From the cell containing the given text, extract its center point as [X, Y] coordinate. 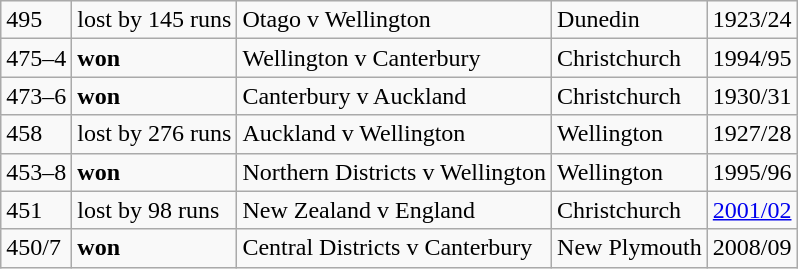
Wellington v Canterbury [394, 58]
lost by 98 runs [154, 210]
Canterbury v Auckland [394, 96]
458 [36, 134]
473–6 [36, 96]
2008/09 [752, 248]
New Plymouth [630, 248]
453–8 [36, 172]
lost by 145 runs [154, 20]
1930/31 [752, 96]
450/7 [36, 248]
lost by 276 runs [154, 134]
1927/28 [752, 134]
1994/95 [752, 58]
Northern Districts v Wellington [394, 172]
475–4 [36, 58]
Dunedin [630, 20]
495 [36, 20]
1995/96 [752, 172]
2001/02 [752, 210]
Central Districts v Canterbury [394, 248]
451 [36, 210]
New Zealand v England [394, 210]
Auckland v Wellington [394, 134]
1923/24 [752, 20]
Otago v Wellington [394, 20]
